Detect which cell encompasses the target text, then output its (x, y) center coordinate. 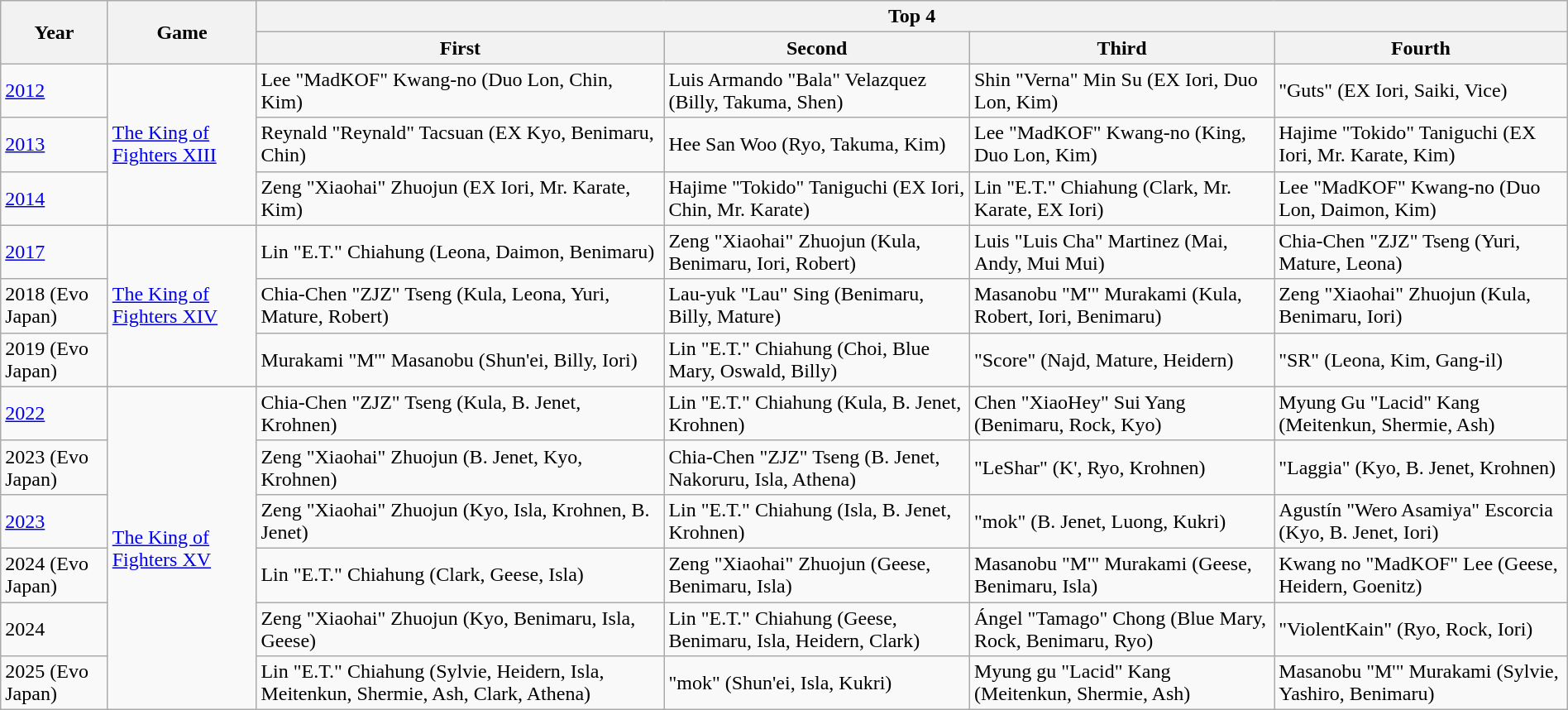
Hajime "Tokido" Taniguchi (EX Iori, Mr. Karate, Kim) (1421, 144)
"Score" (Najd, Mature, Heidern) (1121, 359)
Masanobu "M'" Murakami (Sylvie, Yashiro, Benimaru) (1421, 684)
Lin "E.T." Chiahung (Clark, Geese, Isla) (460, 574)
Lin "E.T." Chiahung (Clark, Mr. Karate, EX Iori) (1121, 199)
Luis Armando "Bala" Velazquez (Billy, Takuma, Shen) (817, 91)
2024 (55, 629)
Kwang no "MadKOF" Lee (Geese, Heidern, Goenitz) (1421, 574)
Lin "E.T." Chiahung (Sylvie, Heidern, Isla, Meitenkun, Shermie, Ash, Clark, Athena) (460, 684)
The King of Fighters XIV (182, 306)
Lin "E.T." Chiahung (Kula, B. Jenet, Krohnen) (817, 414)
Masanobu "M'" Murakami (Kula, Robert, Iori, Benimaru) (1121, 306)
"mok" (Shun'ei, Isla, Kukri) (817, 684)
2014 (55, 199)
Lee "MadKOF" Kwang-no (King, Duo Lon, Kim) (1121, 144)
2012 (55, 91)
2022 (55, 414)
Ángel "Tamago" Chong (Blue Mary, Rock, Benimaru, Ryo) (1121, 629)
Hee San Woo (Ryo, Takuma, Kim) (817, 144)
"mok" (B. Jenet, Luong, Kukri) (1121, 521)
Zeng "Xiaohai" Zhuojun (Geese, Benimaru, Isla) (817, 574)
Chia-Chen "ZJZ" Tseng (Kula, Leona, Yuri, Mature, Robert) (460, 306)
Reynald "Reynald" Tacsuan (EX Kyo, Benimaru, Chin) (460, 144)
The King of Fighters XV (182, 548)
Lin "E.T." Chiahung (Choi, Blue Mary, Oswald, Billy) (817, 359)
Zeng "Xiaohai" Zhuojun (Kula, Benimaru, Iori, Robert) (817, 252)
2013 (55, 144)
2019 (Evo Japan) (55, 359)
Lau-yuk "Lau" Sing (Benimaru, Billy, Mature) (817, 306)
Zeng "Xiaohai" Zhuojun (EX Iori, Mr. Karate, Kim) (460, 199)
Lin "E.T." Chiahung (Leona, Daimon, Benimaru) (460, 252)
Chen "XiaoHey" Sui Yang (Benimaru, Rock, Kyo) (1121, 414)
Zeng "Xiaohai" Zhuojun (Kyo, Isla, Krohnen, B. Jenet) (460, 521)
2024 (Evo Japan) (55, 574)
"LeShar" (K', Ryo, Krohnen) (1121, 467)
Lee "MadKOF" Kwang-no (Duo Lon, Daimon, Kim) (1421, 199)
Top 4 (911, 17)
2023 (Evo Japan) (55, 467)
Lin "E.T." Chiahung (Geese, Benimaru, Isla, Heidern, Clark) (817, 629)
Myung Gu "Lacid" Kang (Meitenkun, Shermie, Ash) (1421, 414)
Zeng "Xiaohai" Zhuojun (Kula, Benimaru, Iori) (1421, 306)
2025 (Evo Japan) (55, 684)
Chia-Chen "ZJZ" Tseng (Yuri, Mature, Leona) (1421, 252)
Fourth (1421, 48)
Lee "MadKOF" Kwang-no (Duo Lon, Chin, Kim) (460, 91)
Chia-Chen "ZJZ" Tseng (Kula, B. Jenet, Krohnen) (460, 414)
Masanobu "M'" Murakami (Geese, Benimaru, Isla) (1121, 574)
"SR" (Leona, Kim, Gang-il) (1421, 359)
"Laggia" (Kyo, B. Jenet, Krohnen) (1421, 467)
Zeng "Xiaohai" Zhuojun (B. Jenet, Kyo, Krohnen) (460, 467)
Murakami "M'" Masanobu (Shun'ei, Billy, Iori) (460, 359)
"ViolentKain" (Ryo, Rock, Iori) (1421, 629)
First (460, 48)
2017 (55, 252)
Second (817, 48)
Shin "Verna" Min Su (EX Iori, Duo Lon, Kim) (1121, 91)
"Guts" (EX Iori, Saiki, Vice) (1421, 91)
2018 (Evo Japan) (55, 306)
Agustín "Wero Asamiya" Escorcia (Kyo, B. Jenet, Iori) (1421, 521)
Hajime "Tokido" Taniguchi (EX Iori, Chin, Mr. Karate) (817, 199)
Third (1121, 48)
Lin "E.T." Chiahung (Isla, B. Jenet, Krohnen) (817, 521)
Myung gu "Lacid" Kang (Meitenkun, Shermie, Ash) (1121, 684)
Year (55, 32)
2023 (55, 521)
Zeng "Xiaohai" Zhuojun (Kyo, Benimaru, Isla, Geese) (460, 629)
The King of Fighters XIII (182, 144)
Game (182, 32)
Chia-Chen "ZJZ" Tseng (B. Jenet, Nakoruru, Isla, Athena) (817, 467)
Luis "Luis Cha" Martinez (Mai, Andy, Mui Mui) (1121, 252)
